Output the (X, Y) coordinate of the center of the cell containing the given text.  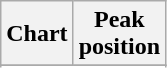
Chart (37, 34)
Peakposition (119, 34)
